Find where the given text appears and provide that cell's center as (X, Y) coordinate. 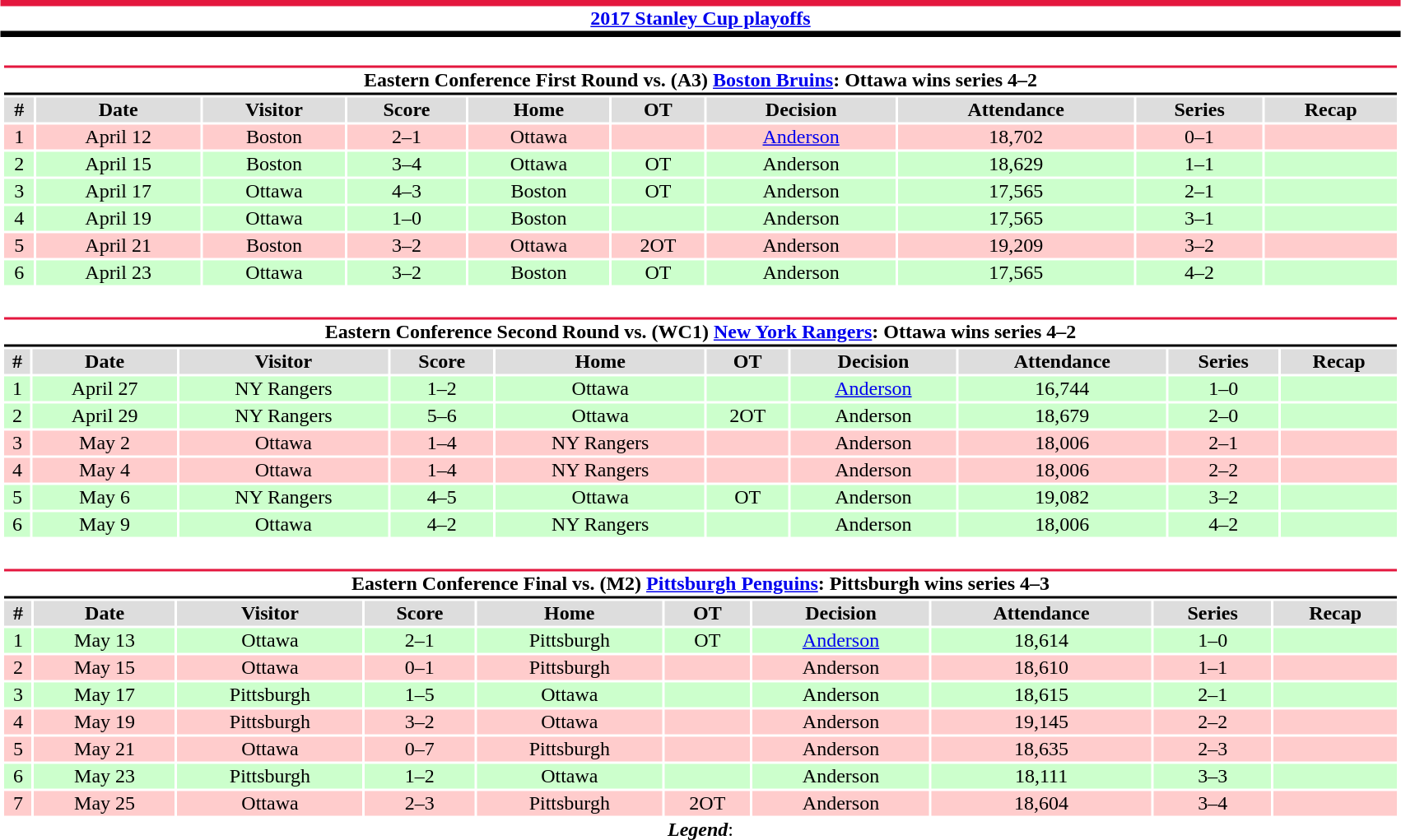
Eastern Conference Final vs. (M2) Pittsburgh Penguins: Pittsburgh wins series 4–3 (700, 584)
18,615 (1040, 695)
May 6 (105, 498)
May 21 (105, 750)
1–5 (420, 695)
16,744 (1062, 389)
Eastern Conference Second Round vs. (WC1) New York Rangers: Ottawa wins series 4–2 (700, 332)
19,145 (1040, 722)
3–1 (1199, 218)
May 4 (105, 470)
5–6 (441, 415)
0–7 (420, 750)
April 21 (119, 246)
4–5 (441, 498)
18,702 (1016, 137)
April 12 (119, 137)
4–3 (407, 192)
19,209 (1016, 246)
April 17 (119, 192)
May 13 (105, 641)
18,604 (1040, 804)
April 27 (105, 389)
April 19 (119, 218)
2017 Stanley Cup playoffs (700, 18)
7 (18, 804)
18,635 (1040, 750)
18,679 (1062, 415)
May 17 (105, 695)
18,629 (1016, 164)
May 23 (105, 776)
18,111 (1040, 776)
May 9 (105, 524)
19,082 (1062, 498)
2–0 (1223, 415)
18,614 (1040, 641)
April 29 (105, 415)
Eastern Conference First Round vs. (A3) Boston Bruins: Ottawa wins series 4–2 (700, 81)
May 25 (105, 804)
April 23 (119, 272)
May 19 (105, 722)
April 15 (119, 164)
18,610 (1040, 667)
May 2 (105, 443)
3–3 (1213, 776)
May 15 (105, 667)
